Return the (x, y) coordinate for the center point of the cell that contains the specified text.  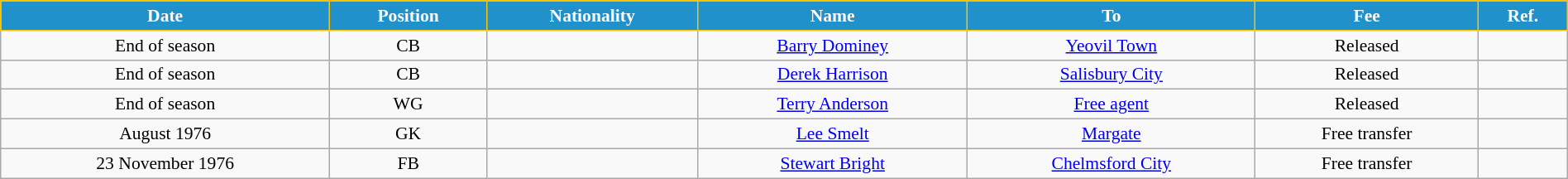
Date (165, 16)
Fee (1367, 16)
Free agent (1111, 104)
23 November 1976 (165, 163)
Margate (1111, 134)
Derek Harrison (833, 75)
Position (409, 16)
To (1111, 16)
Nationality (592, 16)
GK (409, 134)
Barry Dominey (833, 46)
Yeovil Town (1111, 46)
Name (833, 16)
August 1976 (165, 134)
WG (409, 104)
FB (409, 163)
Stewart Bright (833, 163)
Ref. (1523, 16)
Chelmsford City (1111, 163)
Terry Anderson (833, 104)
Lee Smelt (833, 134)
Salisbury City (1111, 75)
